Find where the given text appears and provide that cell's center as [X, Y] coordinate. 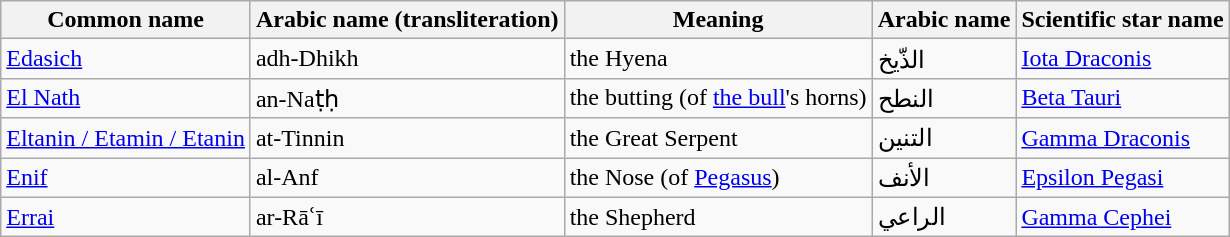
Eltanin / Etamin / Etanin [126, 138]
Arabic name [944, 20]
Gamma Draconis [1122, 138]
the Great Serpent [718, 138]
Epsilon Pegasi [1122, 178]
التنين [944, 138]
النطح [944, 98]
Iota Draconis [1122, 59]
Scientific star name [1122, 20]
الأنف [944, 178]
al-Anf [407, 178]
Common name [126, 20]
Edasich [126, 59]
adh-Dhikh [407, 59]
Errai [126, 217]
at-Tinnin [407, 138]
the Hyena [718, 59]
an-Naṭḥ [407, 98]
the Shepherd [718, 217]
El Nath [126, 98]
Enif [126, 178]
Meaning [718, 20]
Arabic name (transliteration) [407, 20]
الذّيخ [944, 59]
Beta Tauri [1122, 98]
the Nose (of Pegasus) [718, 178]
الراعي [944, 217]
the butting (of the bull's horns) [718, 98]
Gamma Cephei [1122, 217]
ar-Rāʿī [407, 217]
